Determine the (x, y) coordinate at the center of the cell enclosing the given text.  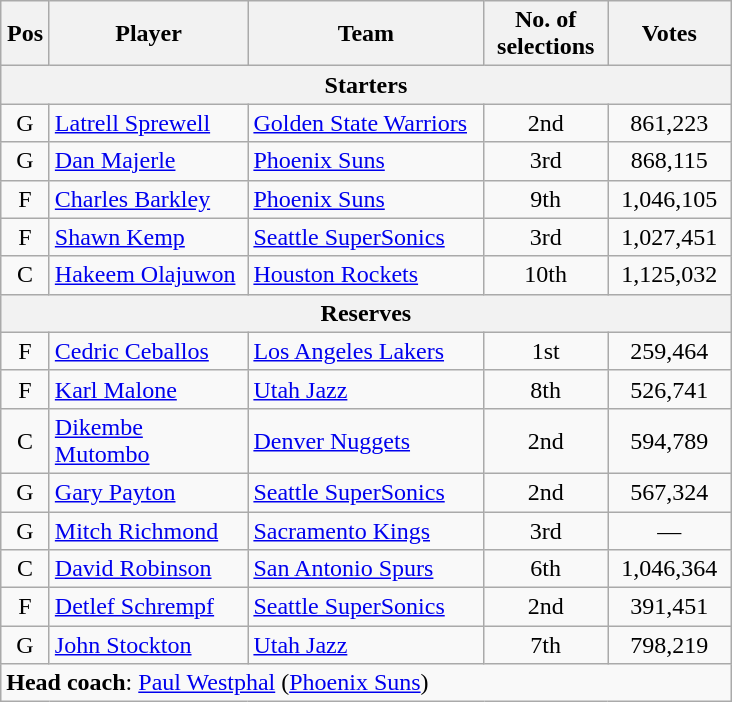
Latrell Sprewell (148, 123)
Dan Majerle (148, 161)
391,451 (670, 607)
798,219 (670, 645)
David Robinson (148, 569)
1,125,032 (670, 275)
Denver Nuggets (366, 440)
Houston Rockets (366, 275)
Karl Malone (148, 389)
Cedric Ceballos (148, 351)
861,223 (670, 123)
Shawn Kemp (148, 237)
Reserves (366, 313)
1st (546, 351)
9th (546, 199)
868,115 (670, 161)
Golden State Warriors (366, 123)
567,324 (670, 492)
7th (546, 645)
526,741 (670, 389)
Detlef Schrempf (148, 607)
Mitch Richmond (148, 531)
1,046,105 (670, 199)
John Stockton (148, 645)
Player (148, 34)
259,464 (670, 351)
1,046,364 (670, 569)
8th (546, 389)
Dikembe Mutombo (148, 440)
6th (546, 569)
Los Angeles Lakers (366, 351)
Gary Payton (148, 492)
Sacramento Kings (366, 531)
Team (366, 34)
Starters (366, 85)
10th (546, 275)
1,027,451 (670, 237)
— (670, 531)
Pos (26, 34)
Votes (670, 34)
No. of selections (546, 34)
Head coach: Paul Westphal (Phoenix Suns) (366, 683)
San Antonio Spurs (366, 569)
594,789 (670, 440)
Hakeem Olajuwon (148, 275)
Charles Barkley (148, 199)
